Return the (X, Y) coordinate for the center point of the cell that contains the specified text.  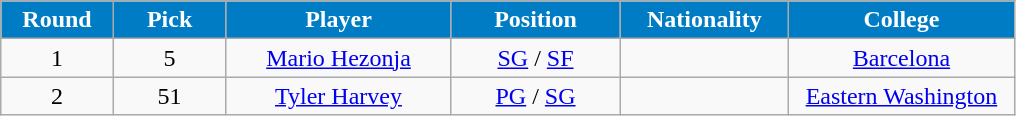
1 (58, 58)
Round (58, 20)
PG / SG (536, 96)
2 (58, 96)
Player (338, 20)
Mario Hezonja (338, 58)
Tyler Harvey (338, 96)
Pick (170, 20)
Barcelona (902, 58)
College (902, 20)
5 (170, 58)
Nationality (704, 20)
51 (170, 96)
Position (536, 20)
Eastern Washington (902, 96)
SG / SF (536, 58)
